Output the [X, Y] coordinate of the center of the cell containing the given text.  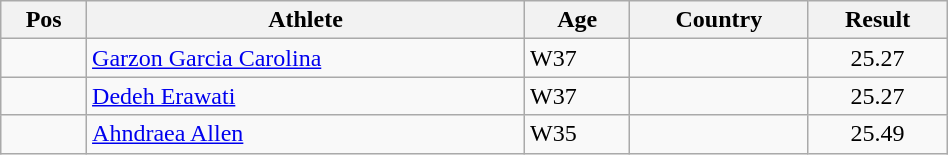
Ahndraea Allen [306, 134]
Pos [44, 20]
W35 [578, 134]
Athlete [306, 20]
Garzon Garcia Carolina [306, 58]
Result [878, 20]
Country [719, 20]
25.49 [878, 134]
Age [578, 20]
Dedeh Erawati [306, 96]
